Determine the (X, Y) coordinate at the center of the cell enclosing the given text.  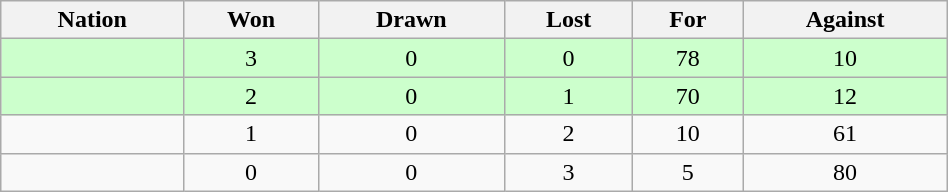
61 (845, 134)
For (688, 20)
78 (688, 58)
Won (252, 20)
Drawn (411, 20)
Lost (568, 20)
80 (845, 172)
70 (688, 96)
Nation (92, 20)
12 (845, 96)
5 (688, 172)
Against (845, 20)
